Search for the cell housing the specified text and yield its (x, y) center coordinate. 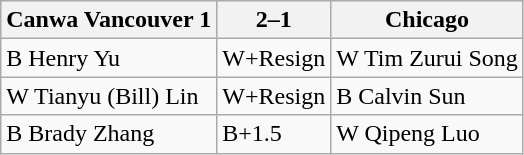
B Brady Zhang (109, 134)
Chicago (428, 20)
B+1.5 (274, 134)
B Henry Yu (109, 58)
Canwa Vancouver 1 (109, 20)
B Calvin Sun (428, 96)
W Tim Zurui Song (428, 58)
2–1 (274, 20)
W Qipeng Luo (428, 134)
W Tianyu (Bill) Lin (109, 96)
